Find where the given text appears and provide that cell's center as [x, y] coordinate. 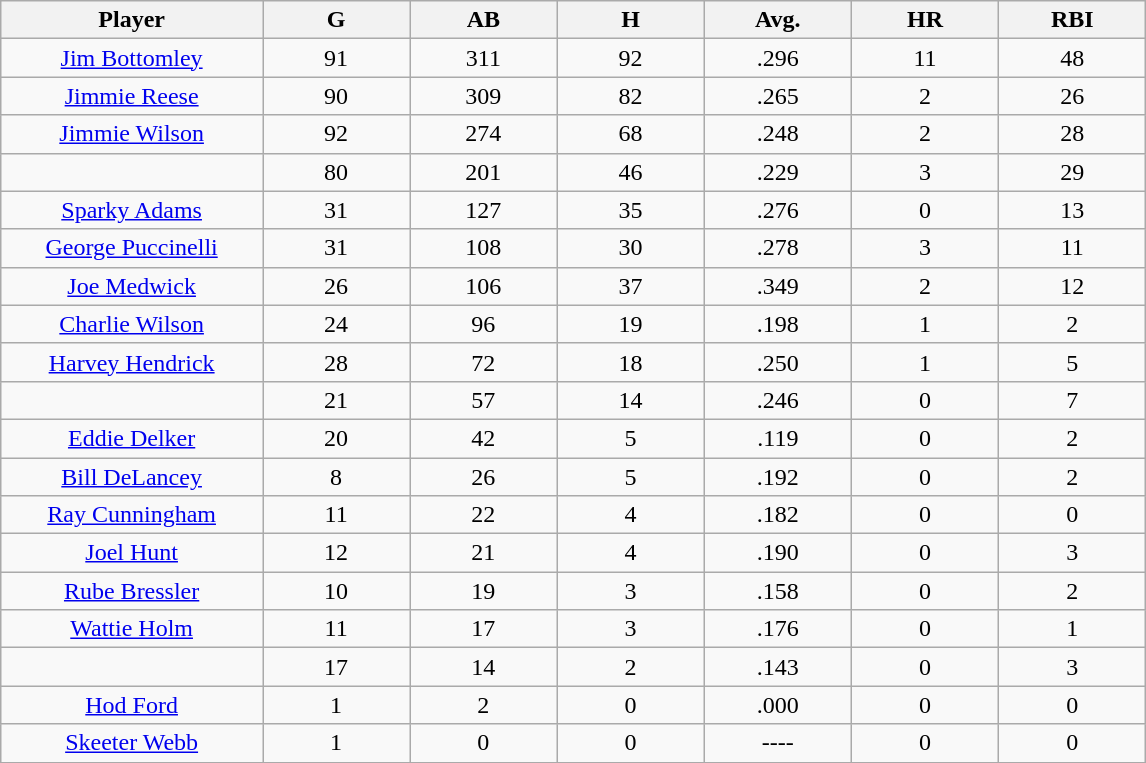
106 [484, 286]
201 [484, 172]
20 [336, 438]
13 [1072, 210]
90 [336, 96]
Bill DeLancey [132, 477]
82 [630, 96]
Hod Ford [132, 705]
---- [778, 743]
108 [484, 248]
Joel Hunt [132, 553]
35 [630, 210]
.158 [778, 591]
.276 [778, 210]
Jimmie Wilson [132, 134]
Joe Medwick [132, 286]
72 [484, 362]
42 [484, 438]
.182 [778, 515]
.296 [778, 58]
Wattie Holm [132, 629]
.246 [778, 400]
.349 [778, 286]
.119 [778, 438]
G [336, 20]
29 [1072, 172]
37 [630, 286]
Charlie Wilson [132, 324]
.250 [778, 362]
311 [484, 58]
30 [630, 248]
.190 [778, 553]
.265 [778, 96]
48 [1072, 58]
Rube Bressler [132, 591]
91 [336, 58]
22 [484, 515]
.229 [778, 172]
18 [630, 362]
Skeeter Webb [132, 743]
Jim Bottomley [132, 58]
.176 [778, 629]
Player [132, 20]
10 [336, 591]
.248 [778, 134]
8 [336, 477]
.198 [778, 324]
H [630, 20]
Sparky Adams [132, 210]
RBI [1072, 20]
309 [484, 96]
Harvey Hendrick [132, 362]
Jimmie Reese [132, 96]
7 [1072, 400]
.192 [778, 477]
Eddie Delker [132, 438]
AB [484, 20]
57 [484, 400]
96 [484, 324]
.278 [778, 248]
24 [336, 324]
80 [336, 172]
68 [630, 134]
George Puccinelli [132, 248]
Avg. [778, 20]
Ray Cunningham [132, 515]
127 [484, 210]
.000 [778, 705]
HR [924, 20]
.143 [778, 667]
46 [630, 172]
274 [484, 134]
